Capture the cell that displays the provided text and extract its [X, Y] central coordinate. 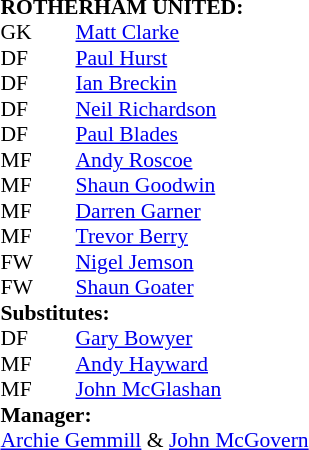
GK [19, 33]
